Return the [X, Y] coordinate for the center point of the cell that contains the specified text.  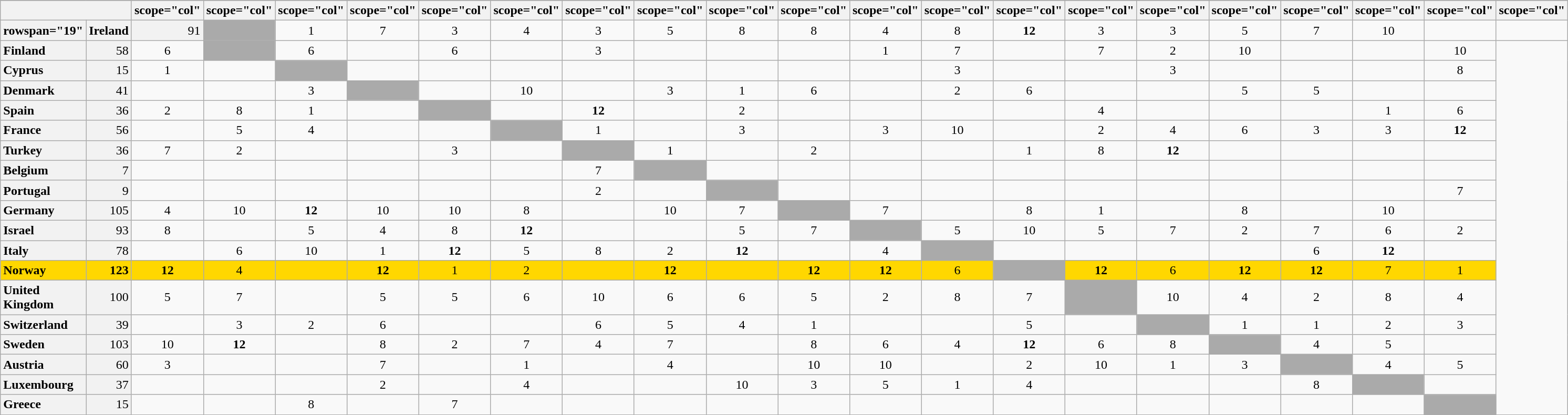
Luxembourg [43, 385]
Ireland [109, 30]
Switzerland [43, 325]
Austria [43, 365]
Germany [43, 210]
Norway [43, 271]
91 [167, 30]
41 [109, 90]
France [43, 130]
100 [109, 297]
Cyprus [43, 70]
123 [109, 271]
Belgium [43, 170]
Spain [43, 110]
37 [109, 385]
58 [109, 50]
39 [109, 325]
103 [109, 345]
105 [109, 210]
78 [109, 251]
rowspan="19" [43, 30]
Turkey [43, 150]
Greece [43, 404]
Portugal [43, 190]
9 [109, 190]
Italy [43, 251]
United Kingdom [43, 297]
Sweden [43, 345]
Denmark [43, 90]
Israel [43, 230]
56 [109, 130]
Finland [43, 50]
93 [109, 230]
60 [109, 365]
